Output the [X, Y] coordinate of the center of the cell containing the given text.  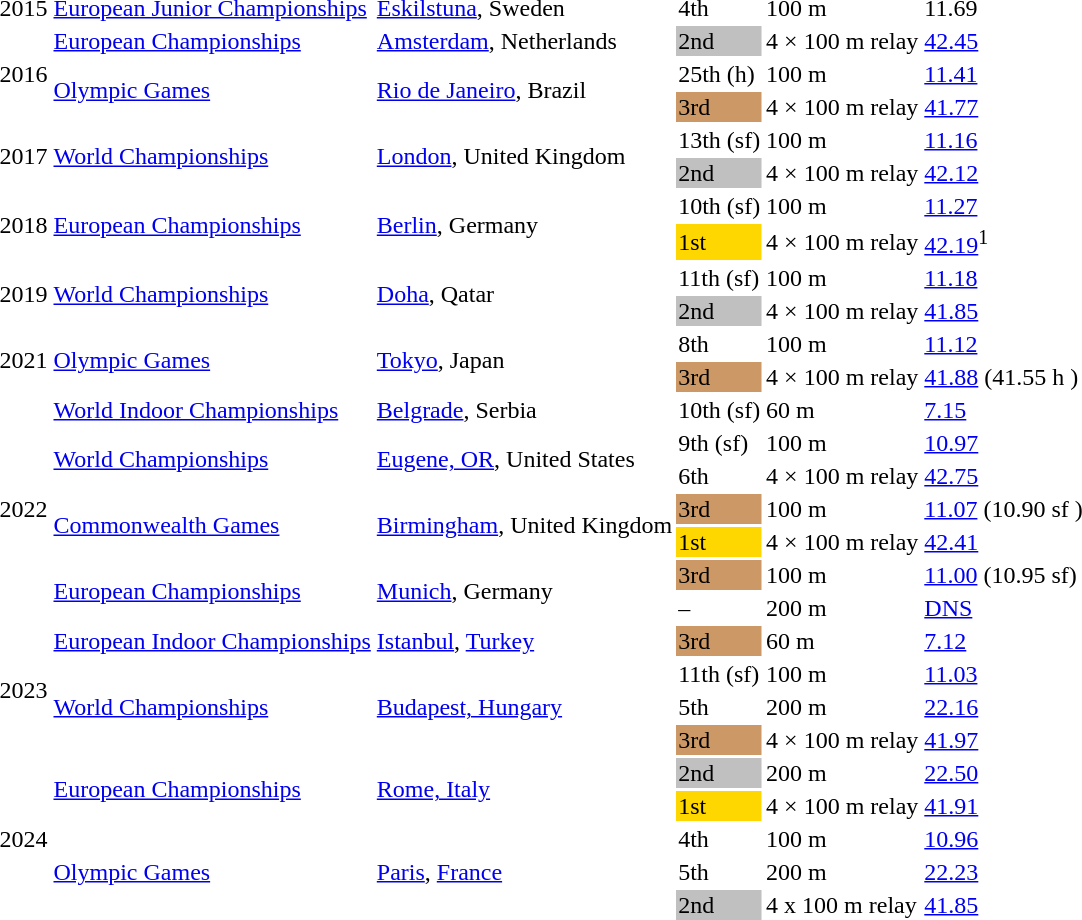
8th [720, 344]
World Indoor Championships [212, 410]
– [720, 608]
25th (h) [720, 74]
9th (sf) [720, 443]
London, United Kingdom [524, 156]
13th (sf) [720, 140]
Commonwealth Games [212, 526]
6th [720, 476]
Munich, Germany [524, 592]
Rome, Italy [524, 790]
Birmingham, United Kingdom [524, 526]
Budapest, Hungary [524, 707]
Belgrade, Serbia [524, 410]
Istanbul, Turkey [524, 641]
Berlin, Germany [524, 226]
Paris, France [524, 872]
Tokyo, Japan [524, 360]
4th [720, 839]
4 x 100 m relay [842, 905]
Rio de Janeiro, Brazil [524, 90]
European Indoor Championships [212, 641]
Eugene, OR, United States [524, 460]
Amsterdam, Netherlands [524, 41]
Doha, Qatar [524, 294]
